For the text-containing cell, return its midpoint in (x, y) coordinate format. 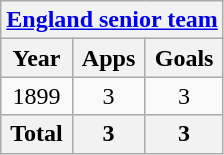
Goals (184, 58)
England senior team (112, 20)
Total (37, 134)
Year (37, 58)
1899 (37, 96)
Apps (108, 58)
